Provide the [X, Y] coordinate of the cell's center where the given text is located.  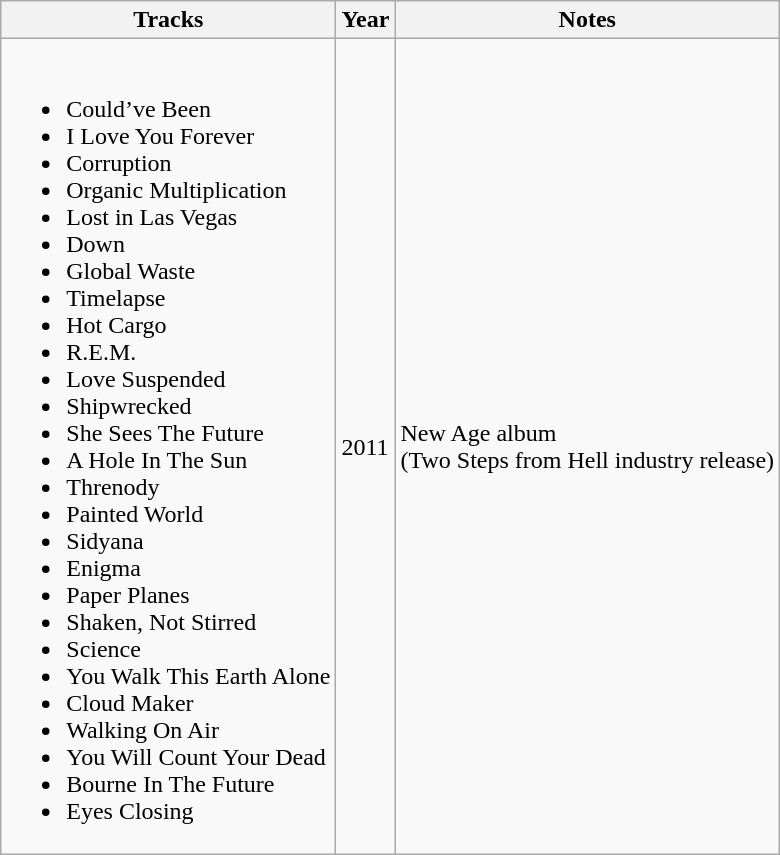
New Age album(Two Steps from Hell industry release) [588, 446]
2011 [366, 446]
Notes [588, 20]
Tracks [168, 20]
Year [366, 20]
